Identify which cell holds the provided text, then report its (x, y) central coordinate. 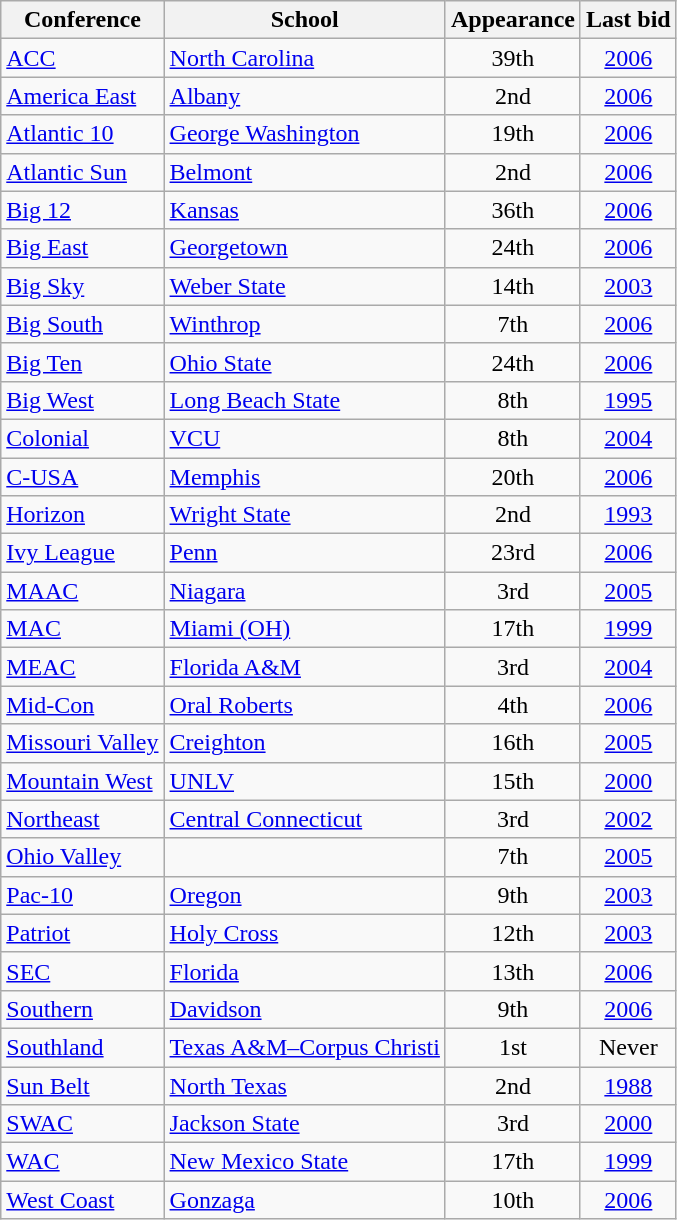
1st (512, 1047)
Never (628, 1047)
Mountain West (82, 781)
20th (512, 477)
Miami (OH) (304, 629)
New Mexico State (304, 1162)
Wright State (304, 515)
Gonzaga (304, 1200)
Ohio State (304, 362)
1993 (628, 515)
Big East (82, 248)
Pac-10 (82, 895)
Long Beach State (304, 400)
Horizon (82, 515)
Oral Roberts (304, 705)
West Coast (82, 1200)
Weber State (304, 286)
Oregon (304, 895)
23rd (512, 553)
Big Sky (82, 286)
16th (512, 743)
North Texas (304, 1085)
Conference (82, 20)
Belmont (304, 172)
Memphis (304, 477)
Creighton (304, 743)
MAAC (82, 591)
Florida (304, 971)
Atlantic Sun (82, 172)
George Washington (304, 134)
2002 (628, 819)
Northeast (82, 819)
Jackson State (304, 1124)
SEC (82, 971)
MAC (82, 629)
14th (512, 286)
North Carolina (304, 58)
UNLV (304, 781)
36th (512, 210)
Southern (82, 1009)
10th (512, 1200)
Big 12 (82, 210)
Big West (82, 400)
Penn (304, 553)
Big South (82, 324)
VCU (304, 438)
WAC (82, 1162)
Georgetown (304, 248)
America East (82, 96)
Appearance (512, 20)
1988 (628, 1085)
Kansas (304, 210)
C-USA (82, 477)
Southland (82, 1047)
SWAC (82, 1124)
Ivy League (82, 553)
Holy Cross (304, 933)
Last bid (628, 20)
Davidson (304, 1009)
Central Connecticut (304, 819)
39th (512, 58)
1995 (628, 400)
School (304, 20)
Ohio Valley (82, 857)
4th (512, 705)
Big Ten (82, 362)
Atlantic 10 (82, 134)
Albany (304, 96)
MEAC (82, 667)
19th (512, 134)
Florida A&M (304, 667)
Patriot (82, 933)
15th (512, 781)
Niagara (304, 591)
13th (512, 971)
Sun Belt (82, 1085)
Winthrop (304, 324)
Colonial (82, 438)
12th (512, 933)
ACC (82, 58)
Mid-Con (82, 705)
Missouri Valley (82, 743)
Texas A&M–Corpus Christi (304, 1047)
